Scan for the cell matching the given text and deliver its [x, y] coordinate at center. 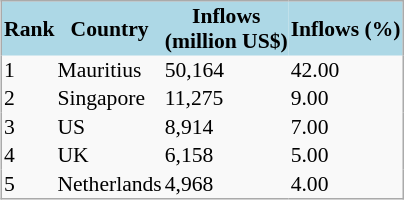
Inflows (million US$) [226, 28]
Country [110, 28]
1 [29, 70]
UK [110, 156]
Singapore [110, 99]
7.00 [346, 127]
9.00 [346, 99]
8,914 [226, 127]
42.00 [346, 70]
5 [29, 184]
2 [29, 99]
US [110, 127]
11,275 [226, 99]
Inflows (%) [346, 28]
50,164 [226, 70]
5.00 [346, 156]
3 [29, 127]
Mauritius [110, 70]
Rank [29, 28]
Netherlands [110, 184]
4 [29, 156]
4.00 [346, 184]
6,158 [226, 156]
4,968 [226, 184]
